Return [X, Y] of the center of cell containing provided text 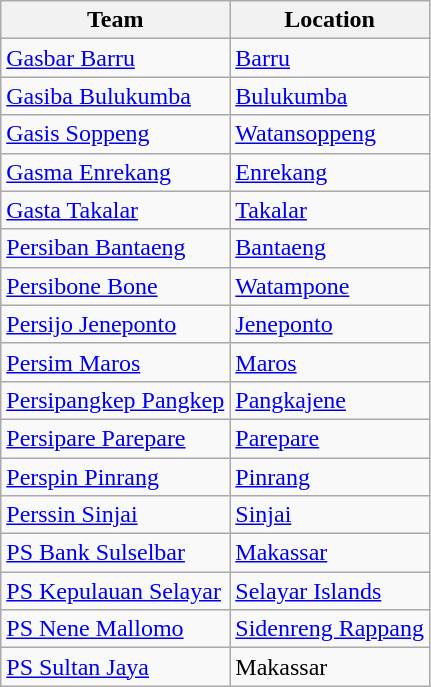
Jeneponto [330, 324]
Persiban Bantaeng [116, 248]
Perspin Pinrang [116, 477]
Maros [330, 362]
Selayar Islands [330, 591]
Bulukumba [330, 96]
Sinjai [330, 515]
Takalar [330, 210]
PS Nene Mallomo [116, 629]
Persim Maros [116, 362]
Pangkajene [330, 400]
Gasma Enrekang [116, 172]
PS Bank Sulselbar [116, 553]
Persibone Bone [116, 286]
Watampone [330, 286]
Gasbar Barru [116, 58]
Barru [330, 58]
Team [116, 20]
Bantaeng [330, 248]
PS Kepulauan Selayar [116, 591]
Location [330, 20]
Persipangkep Pangkep [116, 400]
Gasta Takalar [116, 210]
Watansoppeng [330, 134]
PS Sultan Jaya [116, 667]
Persipare Parepare [116, 438]
Sidenreng Rappang [330, 629]
Enrekang [330, 172]
Parepare [330, 438]
Gasiba Bulukumba [116, 96]
Gasis Soppeng [116, 134]
Pinrang [330, 477]
Persijo Jeneponto [116, 324]
Perssin Sinjai [116, 515]
